Extract the (x, y) coordinate from the center of the cell holding the provided text.  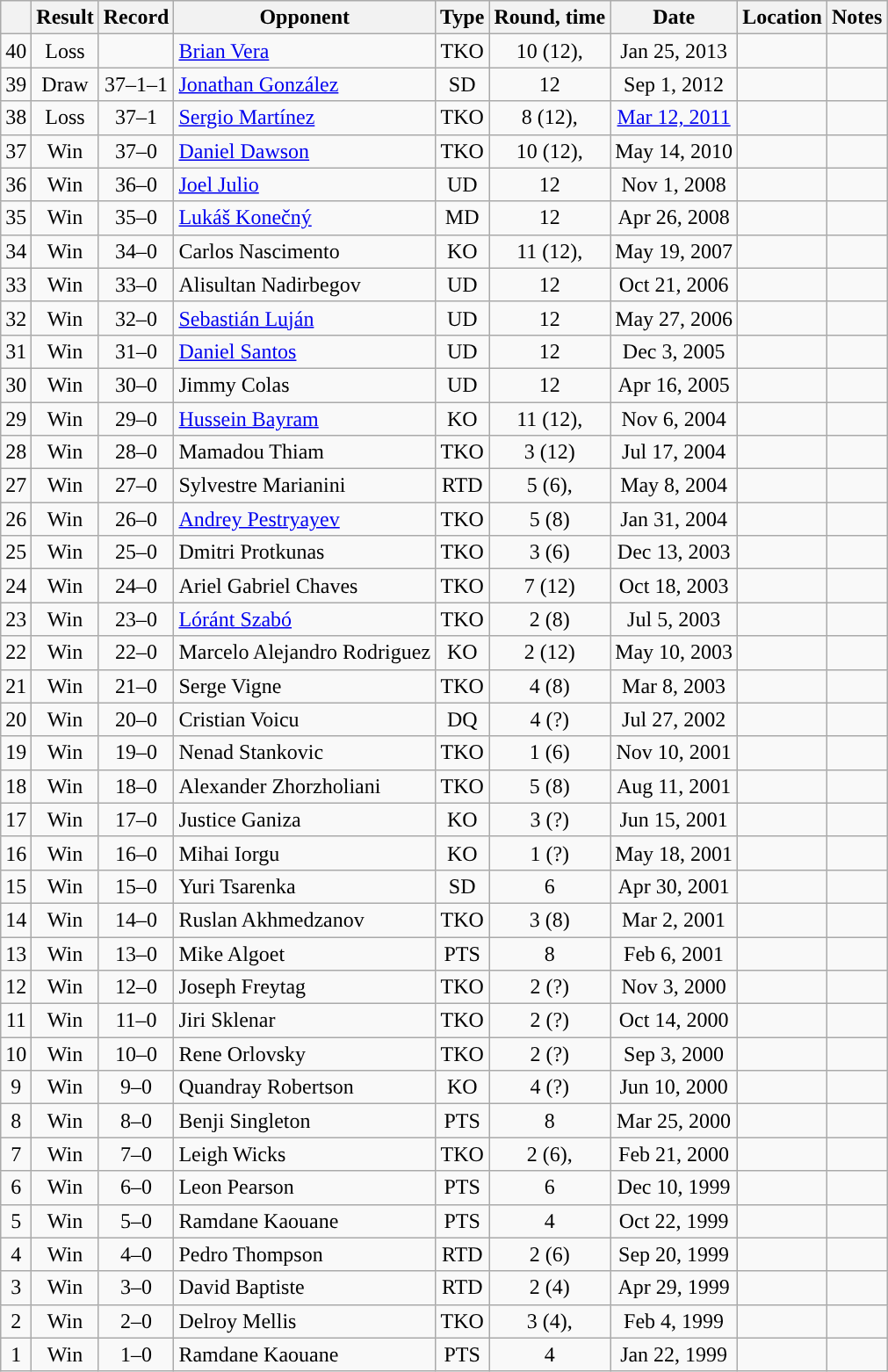
Alisultan Nadirbegov (305, 285)
Carlos Nascimento (305, 251)
33 (16, 285)
Apr 16, 2005 (675, 385)
5 (6), (550, 486)
22–0 (136, 653)
Dmitri Protkunas (305, 552)
Mar 25, 2000 (675, 1121)
Mar 2, 2001 (675, 920)
18–0 (136, 786)
2 (8) (550, 619)
25–0 (136, 552)
40 (16, 51)
Sep 1, 2012 (675, 84)
Apr 26, 2008 (675, 218)
Lóránt Szabó (305, 619)
32 (16, 318)
7 (12) (550, 586)
4 (8) (550, 686)
3 (12) (550, 452)
17 (16, 820)
Justice Ganiza (305, 820)
Alexander Zhorzholiani (305, 786)
Result (65, 18)
24–0 (136, 586)
Hussein Bayram (305, 419)
15 (16, 886)
Sylvestre Marianini (305, 486)
Sep 20, 1999 (675, 1254)
3 (16, 1288)
Marcelo Alejandro Rodriguez (305, 653)
23–0 (136, 619)
Lukáš Konečný (305, 218)
Mike Algoet (305, 953)
14 (16, 920)
Andrey Pestryayev (305, 519)
Joel Julio (305, 184)
Sergio Martínez (305, 118)
14–0 (136, 920)
Nenad Stankovic (305, 753)
37–1 (136, 118)
24 (16, 586)
Aug 11, 2001 (675, 786)
21–0 (136, 686)
8 (12), (550, 118)
Feb 21, 2000 (675, 1154)
7 (16, 1154)
17–0 (136, 820)
8–0 (136, 1121)
39 (16, 84)
35 (16, 218)
Jan 22, 1999 (675, 1354)
35–0 (136, 218)
DQ (462, 719)
16 (16, 853)
9 (16, 1087)
30–0 (136, 385)
34–0 (136, 251)
May 10, 2003 (675, 653)
Pedro Thompson (305, 1254)
Record (136, 18)
Oct 18, 2003 (675, 586)
3 (?) (550, 820)
Sep 3, 2000 (675, 1054)
Oct 22, 1999 (675, 1221)
26–0 (136, 519)
13 (16, 953)
Sebastián Luján (305, 318)
Feb 4, 1999 (675, 1321)
Ruslan Akhmedzanov (305, 920)
Jul 17, 2004 (675, 452)
Serge Vigne (305, 686)
18 (16, 786)
25 (16, 552)
Mamadou Thiam (305, 452)
Nov 3, 2000 (675, 987)
Apr 29, 1999 (675, 1288)
Brian Vera (305, 51)
28 (16, 452)
3–0 (136, 1288)
32–0 (136, 318)
10 (16, 1054)
Round, time (550, 18)
Yuri Tsarenka (305, 886)
Oct 21, 2006 (675, 285)
15–0 (136, 886)
Jan 31, 2004 (675, 519)
36 (16, 184)
28–0 (136, 452)
37–1–1 (136, 84)
22 (16, 653)
David Baptiste (305, 1288)
7–0 (136, 1154)
5 (16, 1221)
Ariel Gabriel Chaves (305, 586)
4–0 (136, 1254)
2 (16, 1321)
26 (16, 519)
Daniel Dawson (305, 151)
20 (16, 719)
Mihai Iorgu (305, 853)
Mar 12, 2011 (675, 118)
Opponent (305, 18)
Type (462, 18)
37–0 (136, 151)
May 8, 2004 (675, 486)
31–0 (136, 351)
11–0 (136, 1021)
27–0 (136, 486)
May 18, 2001 (675, 853)
27 (16, 486)
3 (6) (550, 552)
Jul 5, 2003 (675, 619)
Dec 13, 2003 (675, 552)
1 (16, 1354)
9–0 (136, 1087)
10–0 (136, 1054)
Leigh Wicks (305, 1154)
29–0 (136, 419)
Leon Pearson (305, 1188)
2 (12) (550, 653)
Jun 15, 2001 (675, 820)
29 (16, 419)
Daniel Santos (305, 351)
12–0 (136, 987)
11 (16, 1021)
Date (675, 18)
1–0 (136, 1354)
Jul 27, 2002 (675, 719)
20–0 (136, 719)
May 19, 2007 (675, 251)
Dec 10, 1999 (675, 1188)
1 (?) (550, 853)
19–0 (136, 753)
Nov 10, 2001 (675, 753)
13–0 (136, 953)
1 (6) (550, 753)
MD (462, 218)
33–0 (136, 285)
2 (6) (550, 1254)
Delroy Mellis (305, 1321)
Oct 14, 2000 (675, 1021)
Nov 6, 2004 (675, 419)
23 (16, 619)
Mar 8, 2003 (675, 686)
6–0 (136, 1188)
31 (16, 351)
May 27, 2006 (675, 318)
3 (8) (550, 920)
Benji Singleton (305, 1121)
Notes (856, 18)
5–0 (136, 1221)
2–0 (136, 1321)
Cristian Voicu (305, 719)
Jimmy Colas (305, 385)
Rene Orlovsky (305, 1054)
2 (4) (550, 1288)
Dec 3, 2005 (675, 351)
Draw (65, 84)
Jiri Sklenar (305, 1021)
Feb 6, 2001 (675, 953)
Quandray Robertson (305, 1087)
3 (4), (550, 1321)
19 (16, 753)
30 (16, 385)
May 14, 2010 (675, 151)
Jun 10, 2000 (675, 1087)
Nov 1, 2008 (675, 184)
34 (16, 251)
21 (16, 686)
16–0 (136, 853)
36–0 (136, 184)
37 (16, 151)
Joseph Freytag (305, 987)
38 (16, 118)
2 (6), (550, 1154)
Location (783, 18)
Jonathan González (305, 84)
Apr 30, 2001 (675, 886)
Jan 25, 2013 (675, 51)
